From the cell containing the given text, extract its center point as (x, y) coordinate. 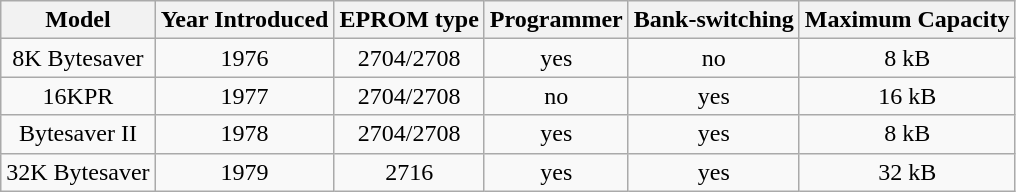
Bytesaver II (78, 134)
EPROM type (409, 20)
1976 (244, 58)
32K Bytesaver (78, 172)
16KPR (78, 96)
16 kB (907, 96)
Year Introduced (244, 20)
1977 (244, 96)
Maximum Capacity (907, 20)
2716 (409, 172)
32 kB (907, 172)
Programmer (556, 20)
Model (78, 20)
8K Bytesaver (78, 58)
1978 (244, 134)
1979 (244, 172)
Bank-switching (714, 20)
